Identify which cell holds the provided text, then report its [x, y] central coordinate. 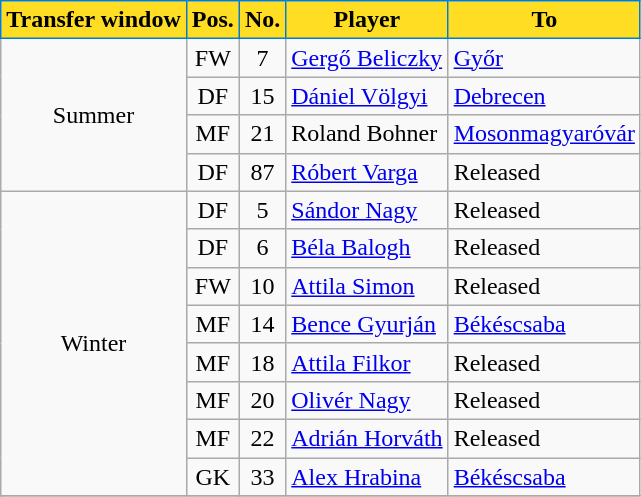
Attila Simon [367, 286]
7 [262, 58]
Adrián Horváth [367, 438]
Winter [94, 343]
Attila Filkor [367, 362]
Transfer window [94, 20]
87 [262, 172]
Dániel Völgyi [367, 96]
Olivér Nagy [367, 400]
Alex Hrabina [367, 477]
5 [262, 210]
10 [262, 286]
6 [262, 248]
15 [262, 96]
Pos. [212, 20]
Gergő Beliczky [367, 58]
Róbert Varga [367, 172]
To [544, 20]
21 [262, 134]
20 [262, 400]
Summer [94, 115]
Győr [544, 58]
Béla Balogh [367, 248]
22 [262, 438]
Debrecen [544, 96]
Roland Bohner [367, 134]
33 [262, 477]
Bence Gyurján [367, 324]
18 [262, 362]
Mosonmagyaróvár [544, 134]
Sándor Nagy [367, 210]
Player [367, 20]
GK [212, 477]
No. [262, 20]
14 [262, 324]
